Scan for the cell matching the given text and deliver its (x, y) coordinate at center. 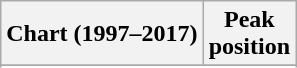
Chart (1997–2017) (102, 34)
Peakposition (249, 34)
